From the cell containing the given text, extract its center point as (X, Y) coordinate. 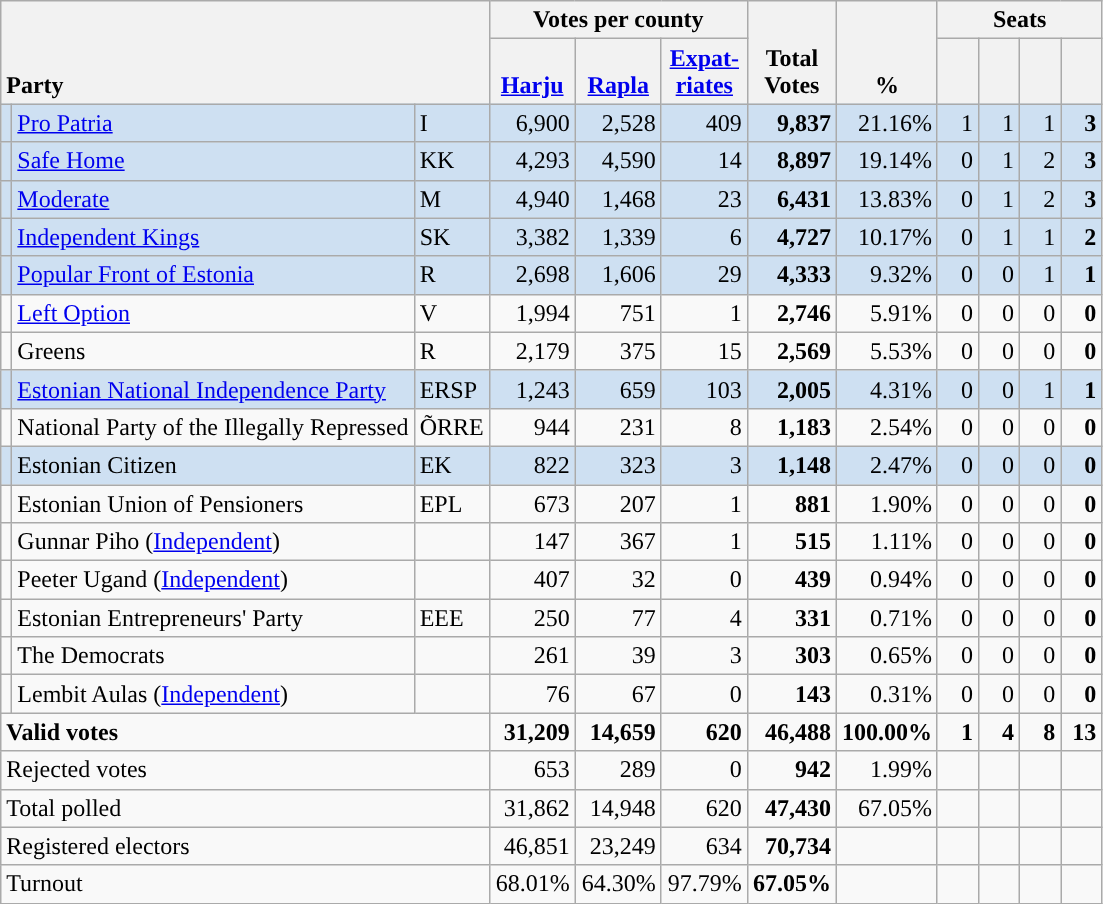
4,727 (792, 237)
250 (532, 618)
97.79% (704, 884)
23,249 (618, 846)
6 (704, 237)
8,897 (792, 161)
0.31% (886, 694)
2,569 (792, 351)
23 (704, 199)
EEE (452, 618)
19.14% (886, 161)
Greens (213, 351)
9,837 (792, 123)
3,382 (532, 237)
100.00% (886, 732)
15 (704, 351)
Estonian Citizen (213, 465)
Safe Home (213, 161)
31,209 (532, 732)
409 (704, 123)
261 (532, 656)
Harju (532, 72)
Estonian National Independence Party (213, 389)
The Democrats (213, 656)
39 (618, 656)
407 (532, 580)
5.53% (886, 351)
Seats (1019, 20)
Estonian Union of Pensioners (213, 503)
634 (704, 846)
289 (618, 770)
13.83% (886, 199)
Peeter Ugand (Independent) (213, 580)
9.32% (886, 275)
21.16% (886, 123)
673 (532, 503)
77 (618, 618)
KK (452, 161)
4,293 (532, 161)
Rejected votes (245, 770)
4,590 (618, 161)
6,431 (792, 199)
National Party of the Illegally Repressed (213, 427)
M (452, 199)
1.99% (886, 770)
4,940 (532, 199)
1,183 (792, 427)
Popular Front of Estonia (213, 275)
Votes per county (618, 20)
46,851 (532, 846)
207 (618, 503)
143 (792, 694)
1,994 (532, 313)
Party (245, 52)
76 (532, 694)
0.65% (886, 656)
439 (792, 580)
V (452, 313)
14,659 (618, 732)
64.30% (618, 884)
Expat- riates (704, 72)
Total Votes (792, 52)
Total polled (245, 808)
13 (1082, 732)
103 (704, 389)
Rapla (618, 72)
46,488 (792, 732)
ERSP (452, 389)
32 (618, 580)
Gunnar Piho (Independent) (213, 542)
47,430 (792, 808)
Turnout (245, 884)
Estonian Entrepreneurs' Party (213, 618)
EK (452, 465)
1,468 (618, 199)
0.94% (886, 580)
10.17% (886, 237)
67 (618, 694)
Lembit Aulas (Independent) (213, 694)
Registered electors (245, 846)
Left Option (213, 313)
1,148 (792, 465)
4.31% (886, 389)
944 (532, 427)
Valid votes (245, 732)
231 (618, 427)
375 (618, 351)
1,243 (532, 389)
2,528 (618, 123)
Pro Patria (213, 123)
ÕRRE (452, 427)
303 (792, 656)
4,333 (792, 275)
2,005 (792, 389)
% (886, 52)
331 (792, 618)
653 (532, 770)
147 (532, 542)
68.01% (532, 884)
942 (792, 770)
1,339 (618, 237)
I (452, 123)
367 (618, 542)
2.47% (886, 465)
881 (792, 503)
822 (532, 465)
515 (792, 542)
31,862 (532, 808)
323 (618, 465)
659 (618, 389)
SK (452, 237)
6,900 (532, 123)
2,746 (792, 313)
14 (704, 161)
29 (704, 275)
EPL (452, 503)
0.71% (886, 618)
5.91% (886, 313)
1.90% (886, 503)
1.11% (886, 542)
70,734 (792, 846)
14,948 (618, 808)
2,179 (532, 351)
751 (618, 313)
Moderate (213, 199)
2,698 (532, 275)
2.54% (886, 427)
1,606 (618, 275)
Independent Kings (213, 237)
